Find where the given text appears and provide that cell's center as [x, y] coordinate. 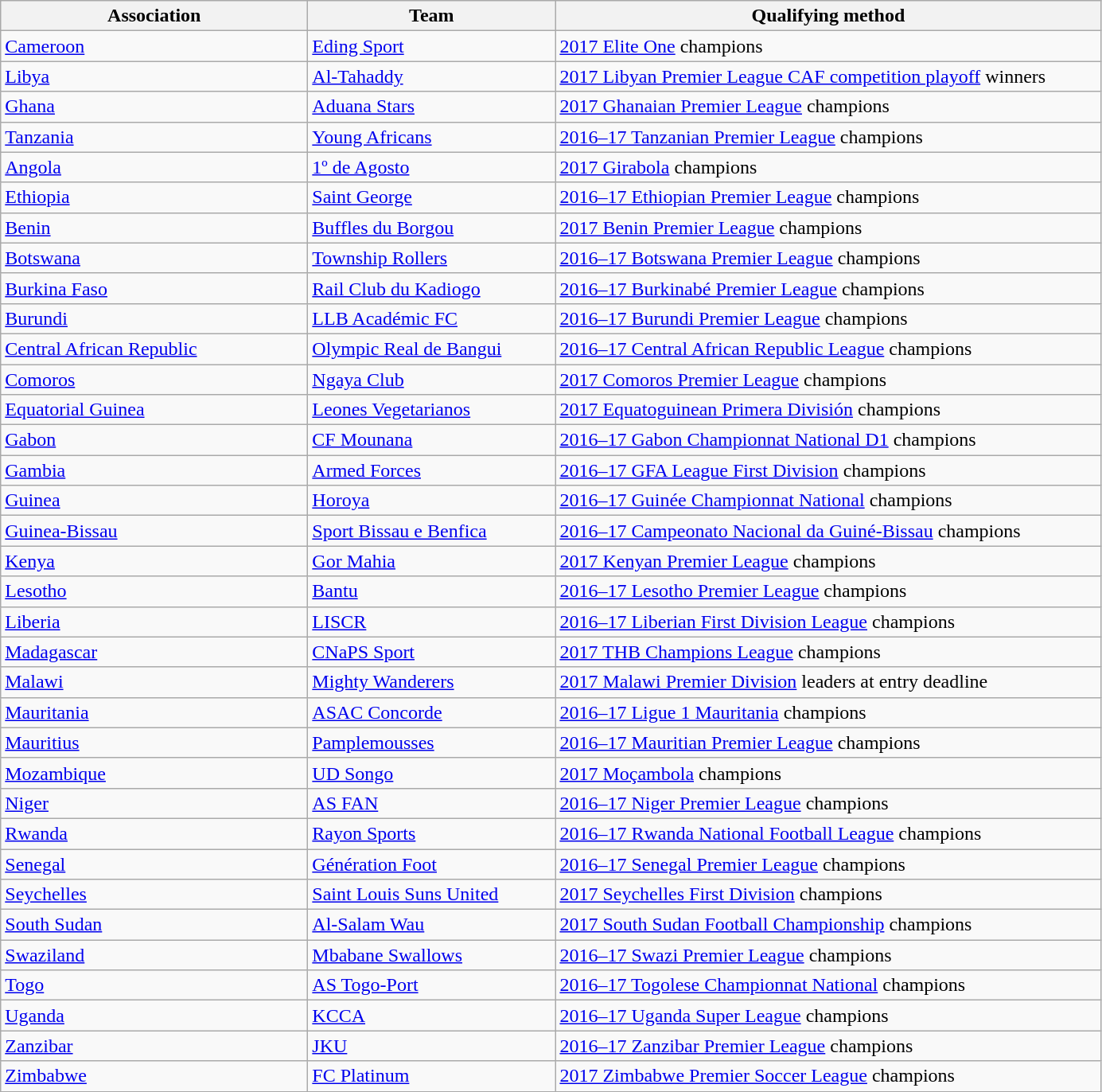
2016–17 Lesotho Premier League champions [828, 591]
Malawi [154, 682]
Young Africans [431, 137]
Gabon [154, 440]
UD Songo [431, 773]
Pamplemousses [431, 743]
Team [431, 16]
Togo [154, 985]
2016–17 Botswana Premier League champions [828, 258]
Bantu [431, 591]
Rail Club du Kadiogo [431, 288]
2016–17 Rwanda National Football League champions [828, 833]
Mbabane Swallows [431, 955]
2017 Zimbabwe Premier Soccer League champions [828, 1076]
LLB Académic FC [431, 318]
Mozambique [154, 773]
Mauritius [154, 743]
Aduana Stars [431, 107]
Seychelles [154, 895]
Madagascar [154, 652]
Rayon Sports [431, 833]
CF Mounana [431, 440]
Niger [154, 803]
FC Platinum [431, 1076]
2016–17 Niger Premier League champions [828, 803]
2016–17 Guinée Championnat National champions [828, 501]
2016–17 Central African Republic League champions [828, 349]
Guinea [154, 501]
1º de Agosto [431, 167]
2016–17 Swazi Premier League champions [828, 955]
2016–17 Uganda Super League champions [828, 1016]
Buffles du Borgou [431, 228]
Eding Sport [431, 46]
Lesotho [154, 591]
2016–17 GFA League First Division champions [828, 470]
Al-Tahaddy [431, 76]
2017 Kenyan Premier League champions [828, 561]
Uganda [154, 1016]
2017 Seychelles First Division champions [828, 895]
Botswana [154, 258]
Sport Bissau e Benfica [431, 531]
2017 Girabola champions [828, 167]
Zanzibar [154, 1046]
2017 Libyan Premier League CAF competition playoff winners [828, 76]
2016–17 Tanzanian Premier League champions [828, 137]
Swaziland [154, 955]
Horoya [431, 501]
Benin [154, 228]
Ngaya Club [431, 380]
Gor Mahia [431, 561]
Gambia [154, 470]
2016–17 Ethiopian Premier League champions [828, 197]
Cameroon [154, 46]
Mighty Wanderers [431, 682]
Central African Republic [154, 349]
Leones Vegetarianos [431, 410]
Génération Foot [431, 864]
2016–17 Liberian First Division League champions [828, 622]
2016–17 Togolese Championnat National champions [828, 985]
2017 Moçambola champions [828, 773]
Saint Louis Suns United [431, 895]
2017 South Sudan Football Championship champions [828, 925]
Comoros [154, 380]
Mauritania [154, 712]
2016–17 Zanzibar Premier League champions [828, 1046]
LISCR [431, 622]
Kenya [154, 561]
Equatorial Guinea [154, 410]
2017 Elite One champions [828, 46]
Armed Forces [431, 470]
Ethiopia [154, 197]
2016–17 Burkinabé Premier League champions [828, 288]
Angola [154, 167]
JKU [431, 1046]
Burkina Faso [154, 288]
Olympic Real de Bangui [431, 349]
KCCA [431, 1016]
Rwanda [154, 833]
ASAC Concorde [431, 712]
Al-Salam Wau [431, 925]
2017 Comoros Premier League champions [828, 380]
2017 Benin Premier League champions [828, 228]
Tanzania [154, 137]
2017 THB Champions League champions [828, 652]
2016–17 Burundi Premier League champions [828, 318]
South Sudan [154, 925]
Guinea-Bissau [154, 531]
2016–17 Campeonato Nacional da Guiné-Bissau champions [828, 531]
CNaPS Sport [431, 652]
Senegal [154, 864]
AS Togo-Port [431, 985]
2016–17 Gabon Championnat National D1 champions [828, 440]
2016–17 Ligue 1 Mauritania champions [828, 712]
Ghana [154, 107]
Qualifying method [828, 16]
Zimbabwe [154, 1076]
Libya [154, 76]
Township Rollers [431, 258]
Association [154, 16]
Saint George [431, 197]
Liberia [154, 622]
2017 Malawi Premier Division leaders at entry deadline [828, 682]
Burundi [154, 318]
AS FAN [431, 803]
2016–17 Senegal Premier League champions [828, 864]
2017 Ghanaian Premier League champions [828, 107]
2017 Equatoguinean Primera División champions [828, 410]
2016–17 Mauritian Premier League champions [828, 743]
